Find where the given text appears and provide that cell's center as [X, Y] coordinate. 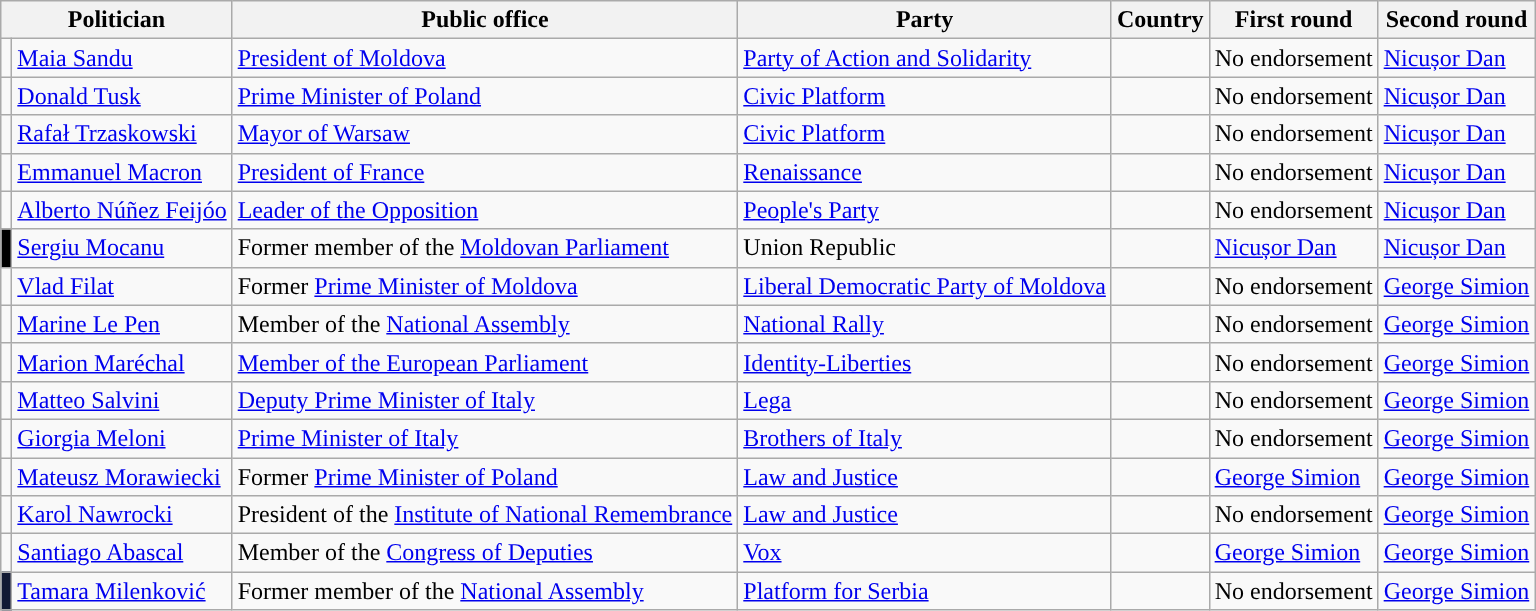
Former Prime Minister of Moldova [485, 286]
Karol Nawrocki [122, 515]
Rafał Trzaskowski [122, 134]
Platform for Serbia [925, 591]
Politician [116, 20]
Country [1160, 20]
Mateusz Morawiecki [122, 477]
Public office [485, 20]
Vox [925, 553]
Marion Maréchal [122, 362]
Former member of the National Assembly [485, 591]
Party [925, 20]
Lega [925, 400]
Emmanuel Macron [122, 172]
Vlad Filat [122, 286]
Mayor of Warsaw [485, 134]
Alberto Núñez Feijóo [122, 210]
Union Republic [925, 248]
Member of the Congress of Deputies [485, 553]
Brothers of Italy [925, 438]
Prime Minister of Poland [485, 96]
Second round [1456, 20]
Marine Le Pen [122, 324]
National Rally [925, 324]
Member of the European Parliament [485, 362]
People's Party [925, 210]
Former Prime Minister of Poland [485, 477]
President of France [485, 172]
Maia Sandu [122, 58]
President of the Institute of National Remembrance [485, 515]
Renaissance [925, 172]
Liberal Democratic Party of Moldova [925, 286]
President of Moldova [485, 58]
Sergiu Mocanu [122, 248]
Member of the National Assembly [485, 324]
Prime Minister of Italy [485, 438]
Tamara Milenković [122, 591]
Donald Tusk [122, 96]
Identity-Liberties [925, 362]
Matteo Salvini [122, 400]
Deputy Prime Minister of Italy [485, 400]
Giorgia Meloni [122, 438]
Party of Action and Solidarity [925, 58]
Former member of the Moldovan Parliament [485, 248]
Santiago Abascal [122, 553]
First round [1294, 20]
Leader of the Opposition [485, 210]
